Locate the cell with the specified text and output its (X, Y) center coordinate. 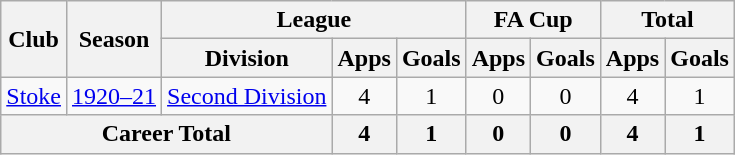
Second Division (247, 96)
Stoke (34, 96)
Season (114, 39)
League (314, 20)
Total (667, 20)
1920–21 (114, 96)
FA Cup (533, 20)
Division (247, 58)
Career Total (166, 134)
Club (34, 39)
